Provide the (X, Y) coordinate of the cell's center where the given text is located.  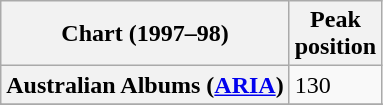
Australian Albums (ARIA) (145, 85)
130 (335, 85)
Chart (1997–98) (145, 34)
Peakposition (335, 34)
